Search for the cell housing the specified text and yield its (x, y) center coordinate. 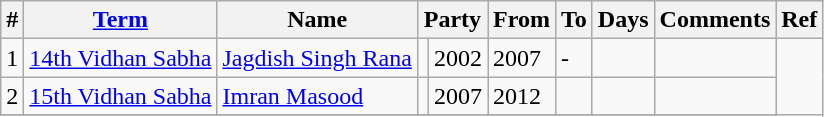
Term (120, 20)
To (574, 20)
Name (317, 20)
1 (12, 58)
2002 (458, 58)
2012 (522, 96)
15th Vidhan Sabha (120, 96)
Jagdish Singh Rana (317, 58)
Comments (715, 20)
# (12, 20)
Party (452, 20)
Imran Masood (317, 96)
Days (623, 20)
From (522, 20)
Ref (800, 20)
- (574, 58)
14th Vidhan Sabha (120, 58)
2 (12, 96)
